Determine the (X, Y) coordinate at the center of the cell enclosing the given text.  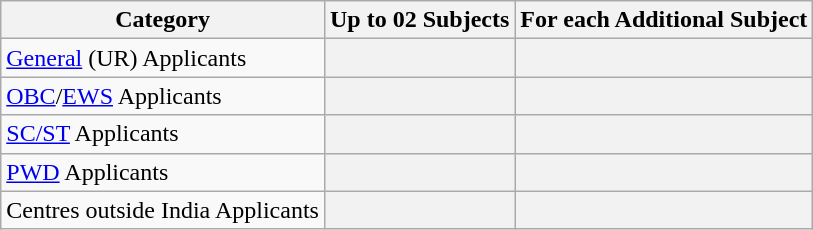
Up to 02 Subjects (419, 20)
Category (163, 20)
For each Additional Subject (664, 20)
SC/ST Applicants (163, 134)
OBC/EWS Applicants (163, 96)
Centres outside India Applicants (163, 210)
General (UR) Applicants (163, 58)
PWD Applicants (163, 172)
